Detect which cell encompasses the target text, then output its (X, Y) center coordinate. 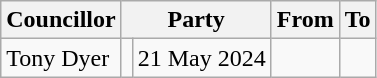
To (358, 20)
Tony Dyer (61, 58)
Party (196, 20)
Councillor (61, 20)
21 May 2024 (202, 58)
From (305, 20)
